From the cell containing the given text, extract its center point as [x, y] coordinate. 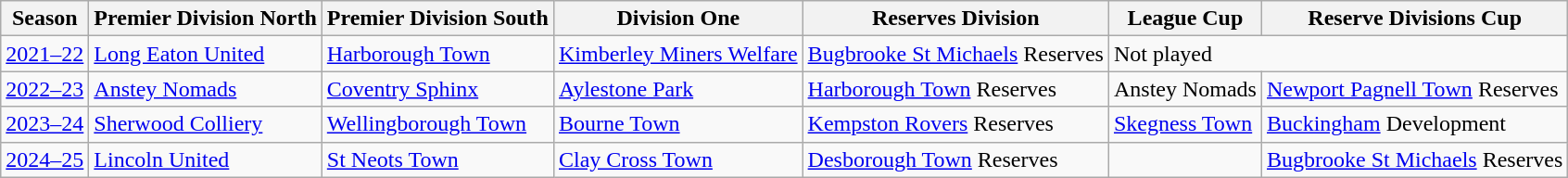
2023–24 [44, 124]
Buckingham Development [1414, 124]
League Cup [1184, 19]
Sherwood Colliery [206, 124]
Newport Pagnell Town Reserves [1414, 89]
2024–25 [44, 159]
Season [44, 19]
Premier Division North [206, 19]
Long Eaton United [206, 54]
Bourne Town [678, 124]
Desborough Town Reserves [955, 159]
St Neots Town [437, 159]
Premier Division South [437, 19]
2022–23 [44, 89]
Kempston Rovers Reserves [955, 124]
Harborough Town Reserves [955, 89]
Harborough Town [437, 54]
2021–22 [44, 54]
Not played [1338, 54]
Aylestone Park [678, 89]
Lincoln United [206, 159]
Clay Cross Town [678, 159]
Wellingborough Town [437, 124]
Skegness Town [1184, 124]
Coventry Sphinx [437, 89]
Division One [678, 19]
Reserve Divisions Cup [1414, 19]
Reserves Division [955, 19]
Kimberley Miners Welfare [678, 54]
